Pinpoint the cell where the given text exists, returning its [x, y] midpoint coordinate. 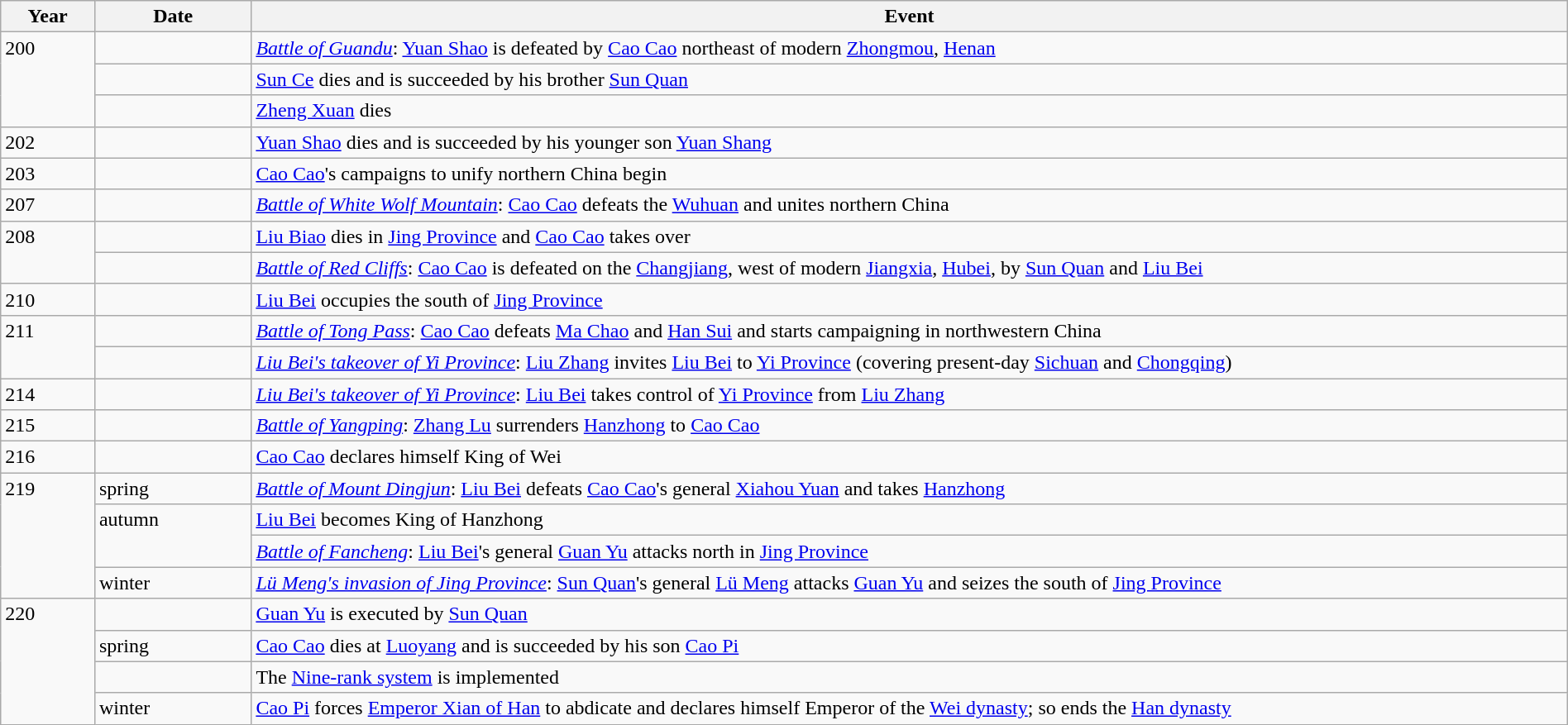
Liu Biao dies in Jing Province and Cao Cao takes over [910, 236]
Liu Bei's takeover of Yi Province: Liu Bei takes control of Yi Province from Liu Zhang [910, 394]
Guan Yu is executed by Sun Quan [910, 614]
Liu Bei's takeover of Yi Province: Liu Zhang invites Liu Bei to Yi Province (covering present-day Sichuan and Chongqing) [910, 362]
Battle of Guandu: Yuan Shao is defeated by Cao Cao northeast of modern Zhongmou, Henan [910, 48]
202 [48, 142]
200 [48, 79]
Battle of Mount Dingjun: Liu Bei defeats Cao Cao's general Xiahou Yuan and takes Hanzhong [910, 489]
Battle of White Wolf Mountain: Cao Cao defeats the Wuhuan and unites northern China [910, 205]
Battle of Red Cliffs: Cao Cao is defeated on the Changjiang, west of modern Jiangxia, Hubei, by Sun Quan and Liu Bei [910, 268]
Cao Cao dies at Luoyang and is succeeded by his son Cao Pi [910, 646]
Battle of Yangping: Zhang Lu surrenders Hanzhong to Cao Cao [910, 426]
Yuan Shao dies and is succeeded by his younger son Yuan Shang [910, 142]
210 [48, 299]
Sun Ce dies and is succeeded by his brother Sun Quan [910, 79]
Cao Cao's campaigns to unify northern China begin [910, 174]
211 [48, 346]
autumn [172, 536]
The Nine-rank system is implemented [910, 677]
Liu Bei occupies the south of Jing Province [910, 299]
214 [48, 394]
Year [48, 17]
219 [48, 536]
Battle of Fancheng: Liu Bei's general Guan Yu attacks north in Jing Province [910, 551]
Date [172, 17]
Zheng Xuan dies [910, 111]
Cao Cao declares himself King of Wei [910, 457]
220 [48, 661]
207 [48, 205]
216 [48, 457]
Cao Pi forces Emperor Xian of Han to abdicate and declares himself Emperor of the Wei dynasty; so ends the Han dynasty [910, 708]
Liu Bei becomes King of Hanzhong [910, 520]
Event [910, 17]
Battle of Tong Pass: Cao Cao defeats Ma Chao and Han Sui and starts campaigning in northwestern China [910, 331]
208 [48, 252]
203 [48, 174]
215 [48, 426]
Lü Meng's invasion of Jing Province: Sun Quan's general Lü Meng attacks Guan Yu and seizes the south of Jing Province [910, 583]
